Return the [x, y] coordinate for the center point of the cell that contains the specified text.  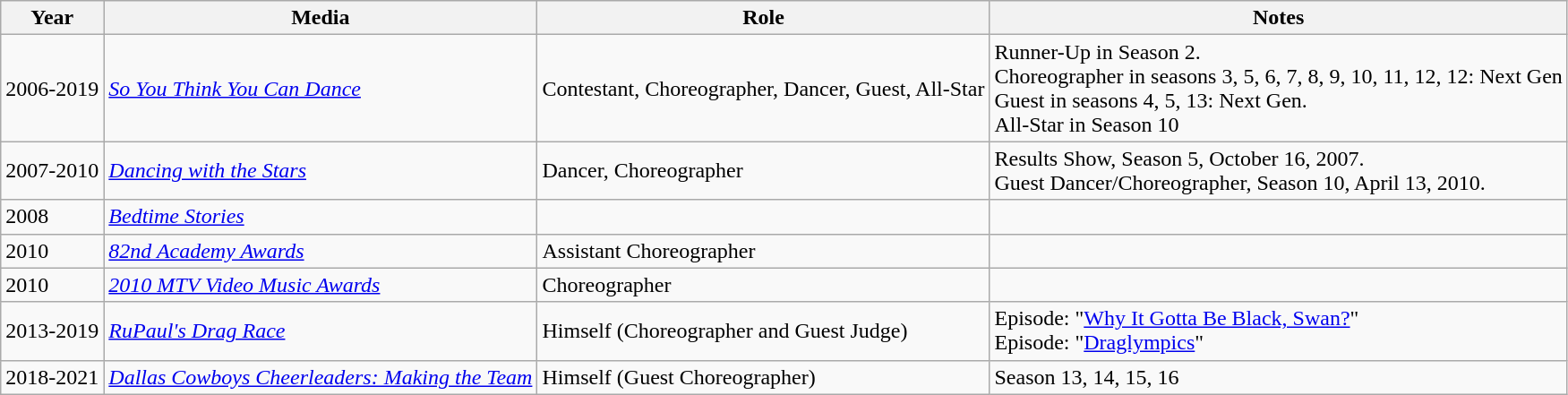
Role [763, 18]
Choreographer [763, 285]
Season 13, 14, 15, 16 [1279, 377]
Dallas Cowboys Cheerleaders: Making the Team [321, 377]
Himself (Choreographer and Guest Judge) [763, 331]
Dancer, Choreographer [763, 170]
RuPaul's Drag Race [321, 331]
Episode: "Why It Gotta Be Black, Swan?"Episode: "Draglympics" [1279, 331]
Himself (Guest Choreographer) [763, 377]
Runner-Up in Season 2.Choreographer in seasons 3, 5, 6, 7, 8, 9, 10, 11, 12, 12: Next GenGuest in seasons 4, 5, 13: Next Gen.All-Star in Season 10 [1279, 88]
2013-2019 [52, 331]
Results Show, Season 5, October 16, 2007.Guest Dancer/Choreographer, Season 10, April 13, 2010. [1279, 170]
Media [321, 18]
Assistant Choreographer [763, 251]
2018-2021 [52, 377]
Notes [1279, 18]
2006-2019 [52, 88]
Contestant, Choreographer, Dancer, Guest, All-Star [763, 88]
2008 [52, 217]
Year [52, 18]
2007-2010 [52, 170]
2010 MTV Video Music Awards [321, 285]
Bedtime Stories [321, 217]
So You Think You Can Dance [321, 88]
Dancing with the Stars [321, 170]
82nd Academy Awards [321, 251]
